Pinpoint the cell where the given text exists, returning its [x, y] midpoint coordinate. 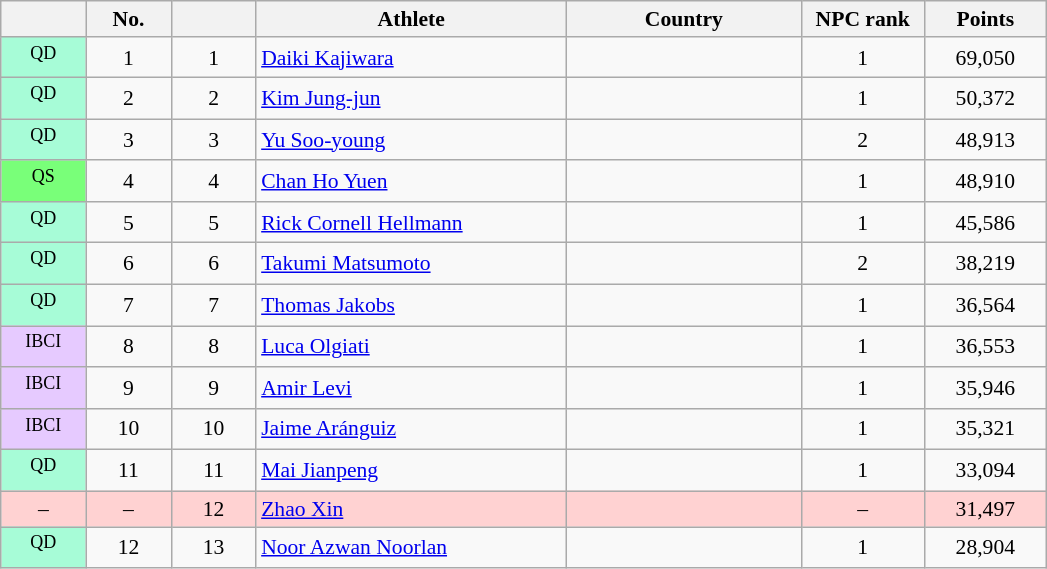
Country [684, 19]
35,321 [986, 430]
Chan Ho Yuen [411, 182]
50,372 [986, 98]
35,946 [986, 388]
36,564 [986, 306]
Jaime Aránguiz [411, 430]
Zhao Xin [411, 509]
33,094 [986, 470]
QS [44, 182]
Rick Cornell Hellmann [411, 222]
Athlete [411, 19]
69,050 [986, 58]
28,904 [986, 548]
Mai Jianpeng [411, 470]
48,910 [986, 182]
48,913 [986, 140]
No. [128, 19]
31,497 [986, 509]
13 [214, 548]
Yu Soo-young [411, 140]
38,219 [986, 264]
NPC rank [862, 19]
Amir Levi [411, 388]
Luca Olgiati [411, 346]
Kim Jung-jun [411, 98]
Noor Azwan Noorlan [411, 548]
36,553 [986, 346]
45,586 [986, 222]
Points [986, 19]
Takumi Matsumoto [411, 264]
Thomas Jakobs [411, 306]
Daiki Kajiwara [411, 58]
